Output the (X, Y) coordinate of the center of the cell containing the given text.  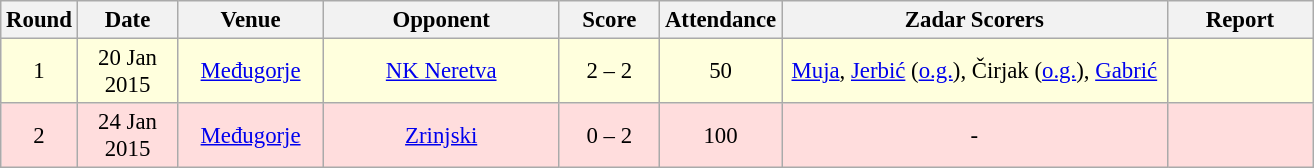
Zrinjski (441, 136)
- (975, 136)
Round (39, 20)
1 (39, 72)
0 – 2 (610, 136)
NK Neretva (441, 72)
Opponent (441, 20)
100 (721, 136)
Zadar Scorers (975, 20)
Muja, Jerbić (o.g.), Čirjak (o.g.), Gabrić (975, 72)
Date (128, 20)
Report (1240, 20)
Venue (251, 20)
24 Jan 2015 (128, 136)
Score (610, 20)
2 (39, 136)
50 (721, 72)
2 – 2 (610, 72)
20 Jan 2015 (128, 72)
Attendance (721, 20)
